Capture the cell that displays the provided text and extract its (x, y) central coordinate. 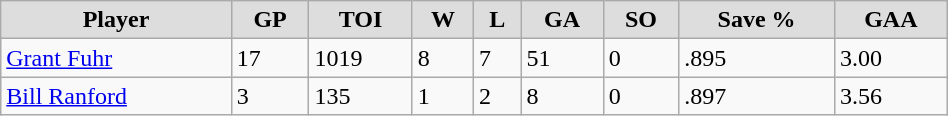
3.56 (890, 96)
.895 (757, 58)
GP (270, 20)
7 (498, 58)
1 (442, 96)
W (442, 20)
Player (116, 20)
3 (270, 96)
GAA (890, 20)
L (498, 20)
135 (360, 96)
Grant Fuhr (116, 58)
3.00 (890, 58)
.897 (757, 96)
2 (498, 96)
1019 (360, 58)
51 (562, 58)
17 (270, 58)
SO (640, 20)
TOI (360, 20)
GA (562, 20)
Save % (757, 20)
Bill Ranford (116, 96)
